Output the (x, y) coordinate of the center of the cell containing the given text.  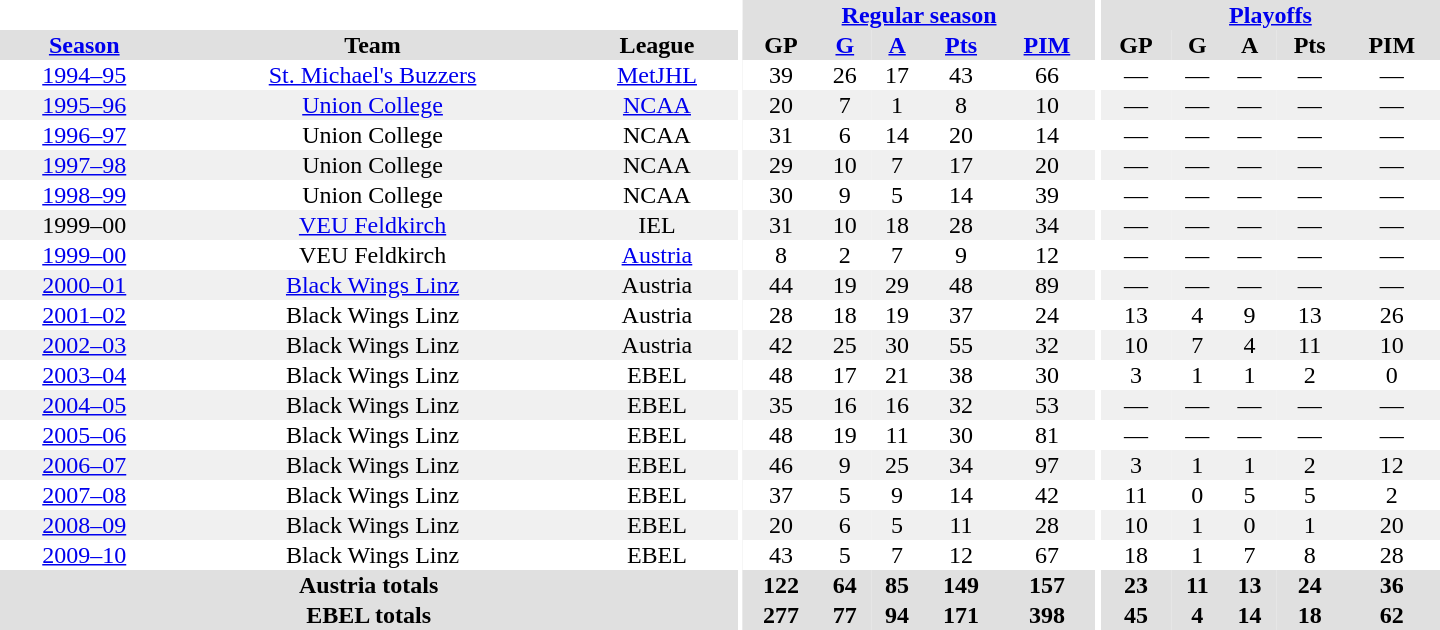
2009–10 (84, 555)
1995–96 (84, 105)
Team (373, 45)
1997–98 (84, 165)
St. Michael's Buzzers (373, 75)
97 (1047, 465)
122 (781, 585)
2002–03 (84, 345)
77 (845, 615)
23 (1136, 585)
Austria totals (368, 585)
67 (1047, 555)
81 (1047, 435)
Season (84, 45)
53 (1047, 405)
36 (1392, 585)
35 (781, 405)
398 (1047, 615)
IEL (658, 225)
2006–07 (84, 465)
2008–09 (84, 525)
277 (781, 615)
157 (1047, 585)
1994–95 (84, 75)
46 (781, 465)
2007–08 (84, 495)
94 (897, 615)
21 (897, 375)
66 (1047, 75)
45 (1136, 615)
2003–04 (84, 375)
89 (1047, 285)
1996–97 (84, 135)
MetJHL (658, 75)
League (658, 45)
EBEL totals (368, 615)
2004–05 (84, 405)
44 (781, 285)
1998–99 (84, 195)
2000–01 (84, 285)
149 (961, 585)
62 (1392, 615)
64 (845, 585)
2001–02 (84, 315)
171 (961, 615)
2005–06 (84, 435)
Playoffs (1270, 15)
Regular season (919, 15)
85 (897, 585)
55 (961, 345)
38 (961, 375)
